Output the (x, y) coordinate of the center of the cell containing the given text.  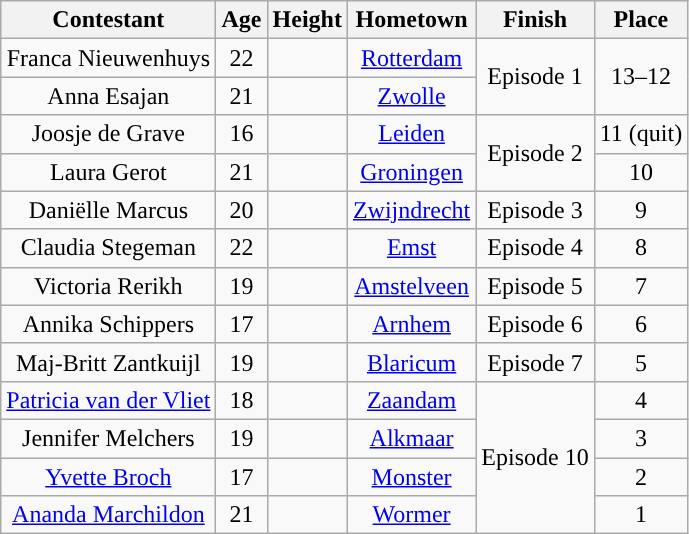
Victoria Rerikh (108, 286)
Amstelveen (411, 286)
Yvette Broch (108, 477)
Zaandam (411, 400)
Place (640, 20)
Episode 1 (535, 77)
Arnhem (411, 324)
Laura Gerot (108, 172)
7 (640, 286)
Joosje de Grave (108, 134)
Episode 10 (535, 457)
5 (640, 362)
2 (640, 477)
Emst (411, 248)
Height (307, 20)
Wormer (411, 515)
Daniëlle Marcus (108, 210)
Leiden (411, 134)
3 (640, 438)
Episode 6 (535, 324)
Jennifer Melchers (108, 438)
Finish (535, 20)
11 (quit) (640, 134)
Monster (411, 477)
Patricia van der Vliet (108, 400)
Claudia Stegeman (108, 248)
Contestant (108, 20)
4 (640, 400)
Episode 7 (535, 362)
Anna Esajan (108, 96)
Rotterdam (411, 58)
10 (640, 172)
9 (640, 210)
Groningen (411, 172)
16 (242, 134)
Blaricum (411, 362)
Age (242, 20)
Annika Schippers (108, 324)
Episode 2 (535, 153)
13–12 (640, 77)
20 (242, 210)
Zwijndrecht (411, 210)
Franca Nieuwenhuys (108, 58)
8 (640, 248)
Maj-Britt Zantkuijl (108, 362)
1 (640, 515)
Episode 4 (535, 248)
6 (640, 324)
Episode 5 (535, 286)
Alkmaar (411, 438)
Episode 3 (535, 210)
Hometown (411, 20)
Ananda Marchildon (108, 515)
18 (242, 400)
Zwolle (411, 96)
